From the cell containing the given text, extract its center point as [X, Y] coordinate. 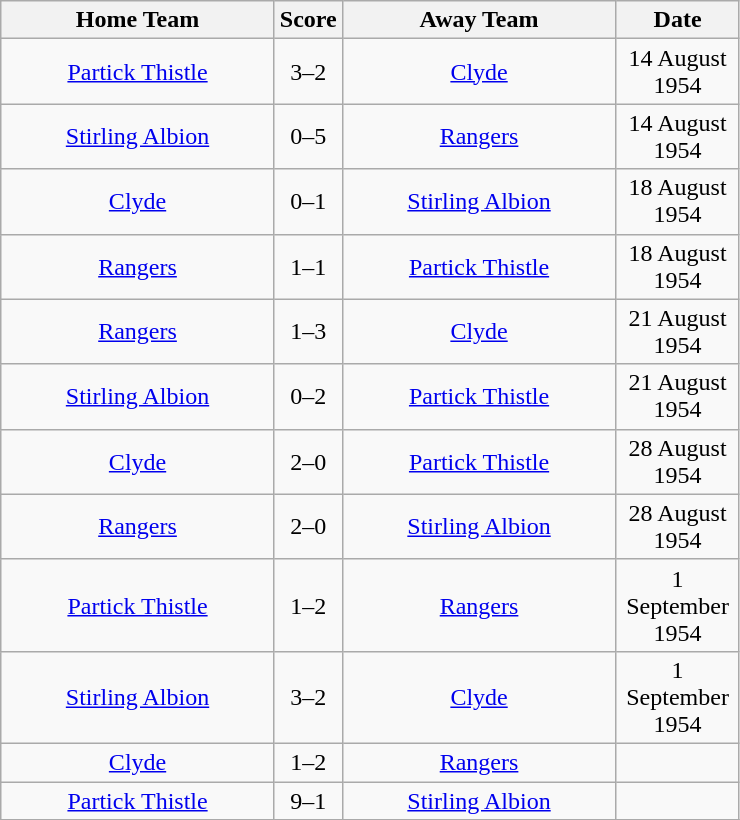
Score [308, 20]
1–1 [308, 266]
9–1 [308, 801]
1–3 [308, 332]
Date [678, 20]
0–5 [308, 136]
0–2 [308, 396]
0–1 [308, 202]
Away Team [479, 20]
Home Team [138, 20]
